Identify which cell holds the provided text, then report its (x, y) central coordinate. 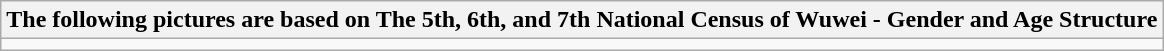
The following pictures are based on The 5th, 6th, and 7th National Census of Wuwei - Gender and Age Structure (582, 20)
